Return [X, Y] of the center of cell containing provided text 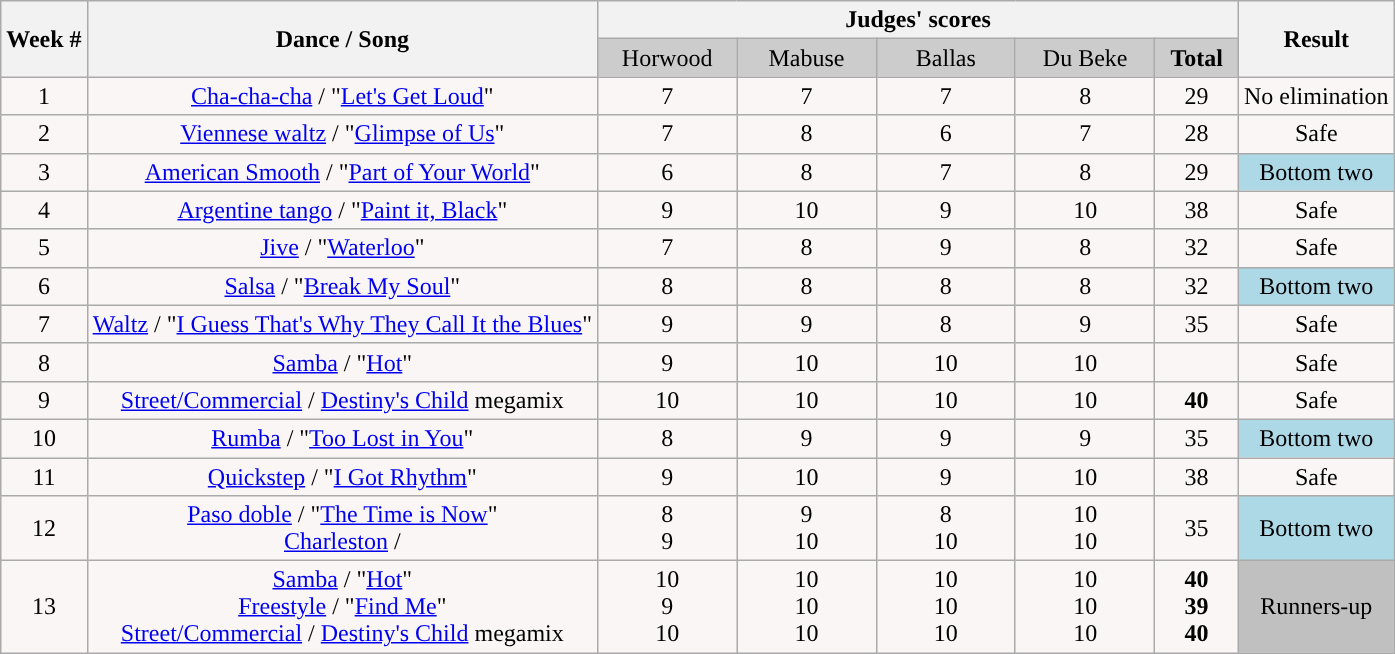
Rumba / "Too Lost in You" [342, 438]
Cha-cha-cha / "Let's Get Loud" [342, 96]
Runners-up [1316, 607]
13 [44, 607]
12 [44, 528]
1010 [1084, 528]
40 [1197, 400]
403940 [1197, 607]
Ballas [946, 58]
Waltz / "I Guess That's Why They Call It the Blues" [342, 324]
Result [1316, 39]
American Smooth / "Part of Your World" [342, 172]
Samba / "Hot"Freestyle / "Find Me"Street/Commercial / Destiny's Child megamix [342, 607]
Paso doble / "The Time is Now"Charleston / [342, 528]
Salsa / "Break My Soul" [342, 286]
Viennese waltz / "Glimpse of Us" [342, 134]
No elimination [1316, 96]
5 [44, 248]
3 [44, 172]
10910 [666, 607]
910 [806, 528]
Quickstep / "I Got Rhythm" [342, 477]
Du Beke [1084, 58]
Week # [44, 39]
89 [666, 528]
Jive / "Waterloo" [342, 248]
Argentine tango / "Paint it, Black" [342, 210]
Street/Commercial / Destiny's Child megamix [342, 400]
11 [44, 477]
Mabuse [806, 58]
4 [44, 210]
Judges' scores [918, 20]
Horwood [666, 58]
Total [1197, 58]
Dance / Song [342, 39]
2 [44, 134]
28 [1197, 134]
Samba / "Hot" [342, 362]
810 [946, 528]
1 [44, 96]
